Output the (X, Y) coordinate of the center of the cell containing the given text.  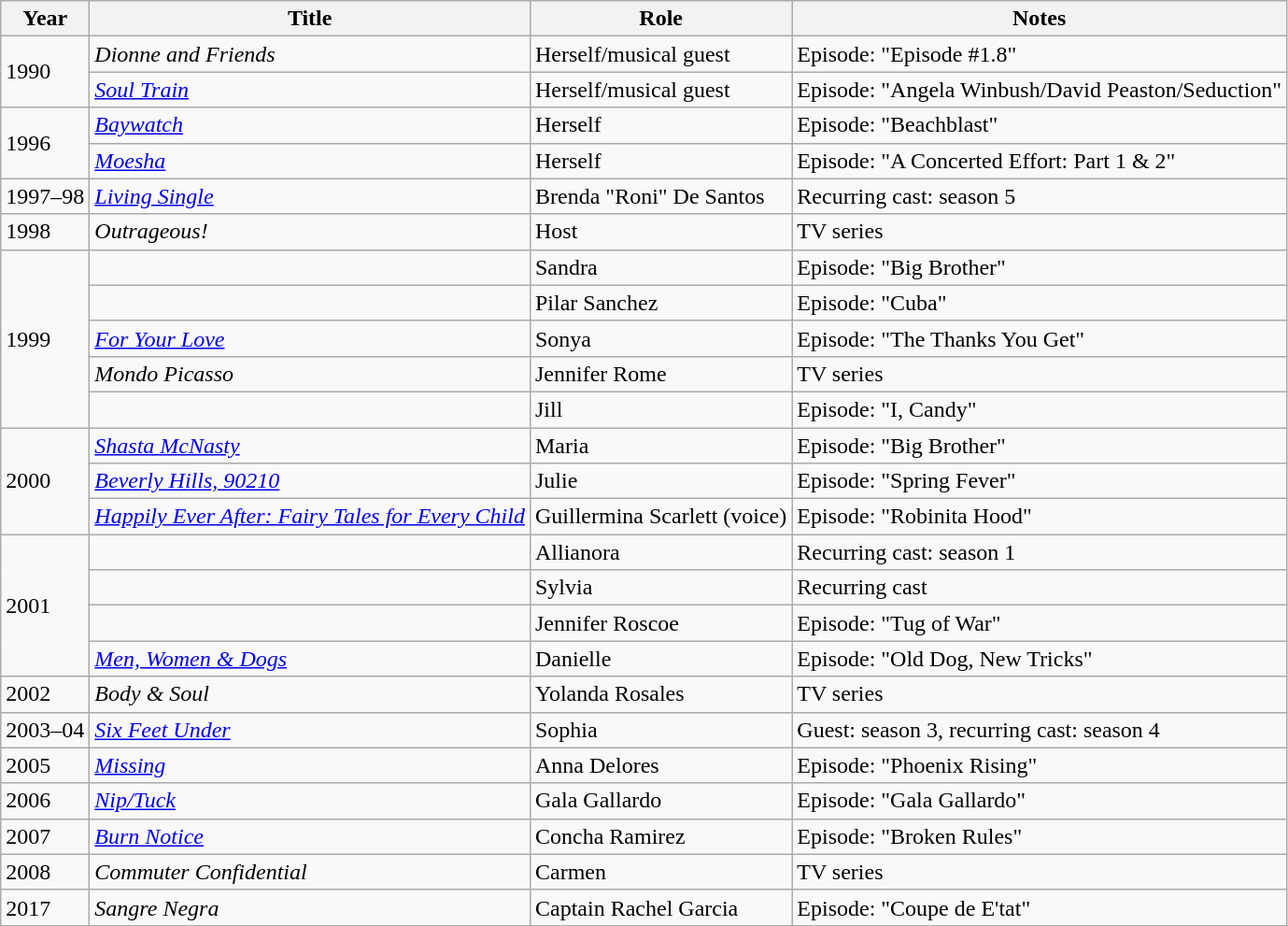
Maria (660, 446)
Beverly Hills, 90210 (310, 481)
Episode: "Beachblast" (1040, 125)
Episode: "I, Candy" (1040, 409)
For Your Love (310, 338)
1999 (45, 338)
Notes (1040, 19)
Soul Train (310, 90)
Baywatch (310, 125)
Title (310, 19)
Recurring cast: season 1 (1040, 552)
Moesha (310, 161)
Yolanda Rosales (660, 694)
Living Single (310, 196)
Host (660, 232)
Dionne and Friends (310, 54)
Sylvia (660, 588)
Commuter Confidential (310, 872)
1996 (45, 143)
Episode: "Spring Fever" (1040, 481)
Sandra (660, 267)
Episode: "Broken Rules" (1040, 836)
Anna Delores (660, 765)
Episode: "Coupe de E'tat" (1040, 907)
1998 (45, 232)
Role (660, 19)
Men, Women & Dogs (310, 659)
Danielle (660, 659)
Episode: "Phoenix Rising" (1040, 765)
Brenda "Roni" De Santos (660, 196)
2006 (45, 801)
Captain Rachel Garcia (660, 907)
Sophia (660, 730)
Jill (660, 409)
Episode: "A Concerted Effort: Part 1 & 2" (1040, 161)
Missing (310, 765)
Julie (660, 481)
2017 (45, 907)
2001 (45, 605)
Episode: "The Thanks You Get" (1040, 338)
Episode: "Tug of War" (1040, 623)
Episode: "Old Dog, New Tricks" (1040, 659)
Allianora (660, 552)
2002 (45, 694)
Burn Notice (310, 836)
Jennifer Rome (660, 374)
Episode: "Gala Gallardo" (1040, 801)
Sonya (660, 338)
Carmen (660, 872)
Guest: season 3, recurring cast: season 4 (1040, 730)
Mondo Picasso (310, 374)
1990 (45, 72)
Happily Ever After: Fairy Tales for Every Child (310, 517)
Body & Soul (310, 694)
2000 (45, 481)
Episode: "Robinita Hood" (1040, 517)
Guillermina Scarlett (voice) (660, 517)
Shasta McNasty (310, 446)
1997–98 (45, 196)
Jennifer Roscoe (660, 623)
Concha Ramirez (660, 836)
2003–04 (45, 730)
Gala Gallardo (660, 801)
Six Feet Under (310, 730)
Pilar Sanchez (660, 303)
Episode: "Episode #1.8" (1040, 54)
Nip/Tuck (310, 801)
Sangre Negra (310, 907)
2007 (45, 836)
Outrageous! (310, 232)
Recurring cast: season 5 (1040, 196)
Episode: "Cuba" (1040, 303)
2005 (45, 765)
Episode: "Angela Winbush/David Peaston/Seduction" (1040, 90)
2008 (45, 872)
Year (45, 19)
Recurring cast (1040, 588)
